Pinpoint the cell where the given text exists, returning its [X, Y] midpoint coordinate. 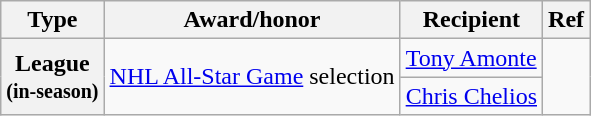
League(in-season) [52, 77]
Ref [566, 20]
Award/honor [252, 20]
Recipient [471, 20]
Chris Chelios [471, 96]
Tony Amonte [471, 58]
NHL All-Star Game selection [252, 77]
Type [52, 20]
